Determine the [x, y] coordinate at the center of the cell enclosing the given text.  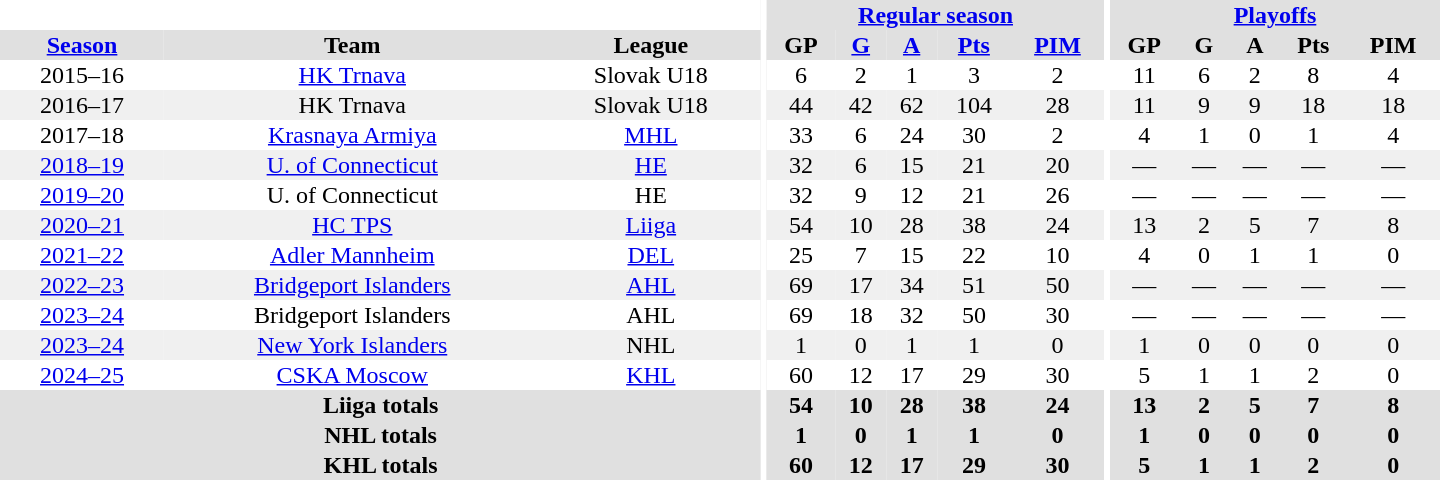
2019–20 [82, 195]
DEL [650, 255]
2015–16 [82, 75]
2018–19 [82, 165]
51 [974, 285]
NHL [650, 345]
CSKA Moscow [352, 375]
2020–21 [82, 225]
2022–23 [82, 285]
Liiga totals [380, 405]
Team [352, 45]
HC TPS [352, 225]
MHL [650, 135]
New York Islanders [352, 345]
Regular season [936, 15]
KHL totals [380, 465]
62 [912, 105]
34 [912, 285]
Liiga [650, 225]
2021–22 [82, 255]
2024–25 [82, 375]
Playoffs [1275, 15]
22 [974, 255]
44 [802, 105]
Krasnaya Armiya [352, 135]
League [650, 45]
NHL totals [380, 435]
2017–18 [82, 135]
3 [974, 75]
42 [860, 105]
Adler Mannheim [352, 255]
26 [1058, 195]
20 [1058, 165]
KHL [650, 375]
104 [974, 105]
2016–17 [82, 105]
Season [82, 45]
25 [802, 255]
33 [802, 135]
